Extract the (x, y) coordinate from the center of the cell holding the provided text.  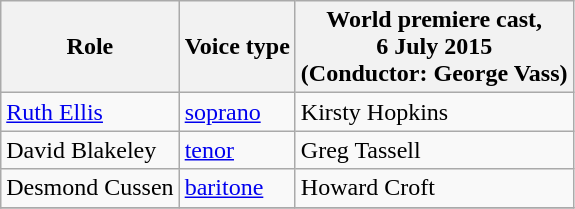
baritone (237, 188)
Kirsty Hopkins (434, 112)
Role (90, 47)
David Blakeley (90, 150)
Ruth Ellis (90, 112)
Desmond Cussen (90, 188)
Greg Tassell (434, 150)
tenor (237, 150)
Voice type (237, 47)
Howard Croft (434, 188)
soprano (237, 112)
World premiere cast,6 July 2015(Conductor: George Vass) (434, 47)
